Find where the given text appears and provide that cell's center as [x, y] coordinate. 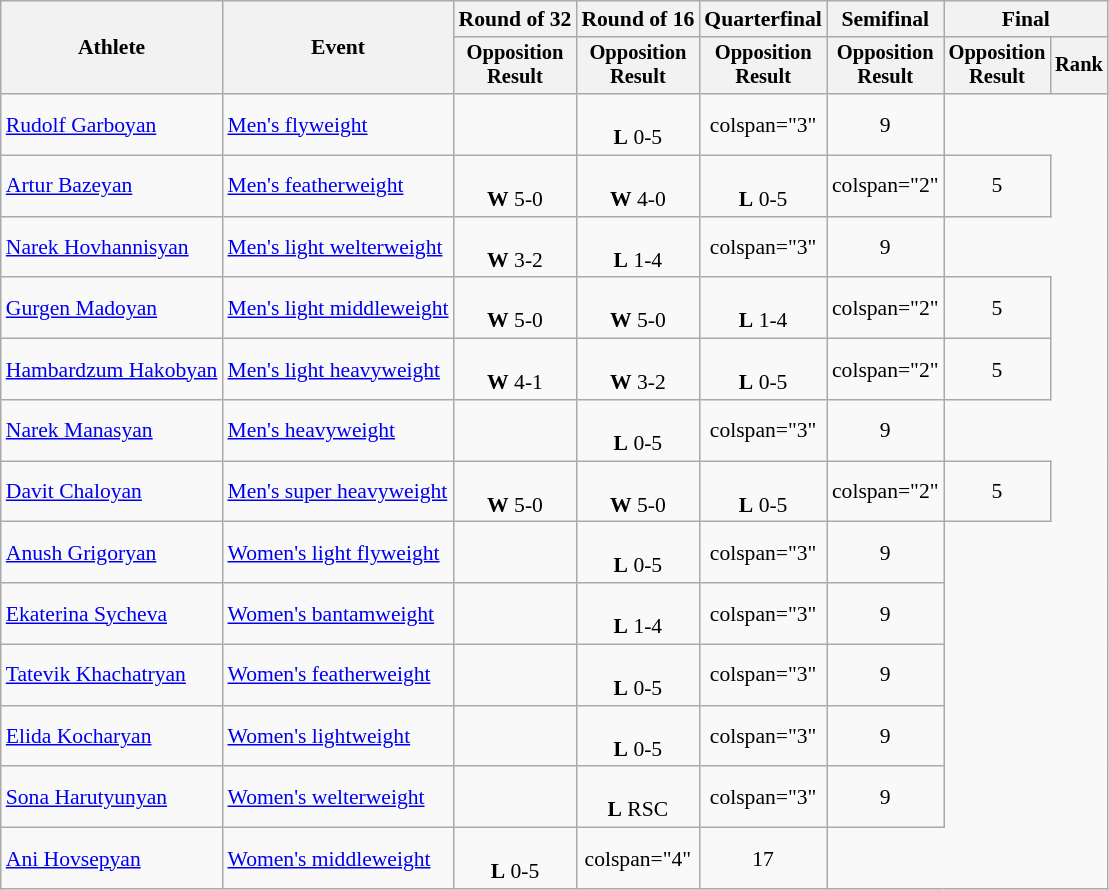
Davit Chaloyan [112, 492]
W 4-0 [638, 186]
Gurgen Madoyan [112, 308]
Event [338, 48]
L RSC [638, 798]
Sona Harutyunyan [112, 798]
Quarterfinal [763, 19]
Women's featherweight [338, 676]
Women's bantamweight [338, 614]
Hambardzum Hakobyan [112, 370]
Ekaterina Sycheva [112, 614]
Women's light flyweight [338, 552]
Round of 16 [638, 19]
Tatevik Khachatryan [112, 676]
Athlete [112, 48]
Final [1026, 19]
colspan="4" [638, 858]
Men's heavyweight [338, 430]
17 [763, 858]
Ani Hovsepyan [112, 858]
Narek Hovhannisyan [112, 248]
Men's featherweight [338, 186]
W 4-1 [516, 370]
Men's super heavyweight [338, 492]
Women's welterweight [338, 798]
Women's middleweight [338, 858]
Elida Kocharyan [112, 736]
Round of 32 [516, 19]
Semifinal [886, 19]
Rudolf Garboyan [112, 124]
Women's lightweight [338, 736]
Men's flyweight [338, 124]
Artur Bazeyan [112, 186]
Narek Manasyan [112, 430]
Rank [1079, 66]
Men's light welterweight [338, 248]
Anush Grigoryan [112, 552]
Men's light heavyweight [338, 370]
Men's light middleweight [338, 308]
